Determine the (x, y) coordinate at the center of the cell enclosing the given text.  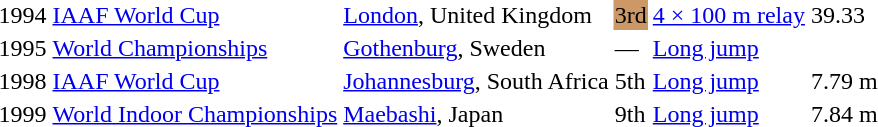
Johannesburg, South Africa (476, 81)
Gothenburg, Sweden (476, 48)
London, United Kingdom (476, 15)
4 × 100 m relay (728, 15)
World Championships (195, 48)
— (630, 48)
5th (630, 81)
3rd (630, 15)
